Search for the cell housing the specified text and yield its (X, Y) center coordinate. 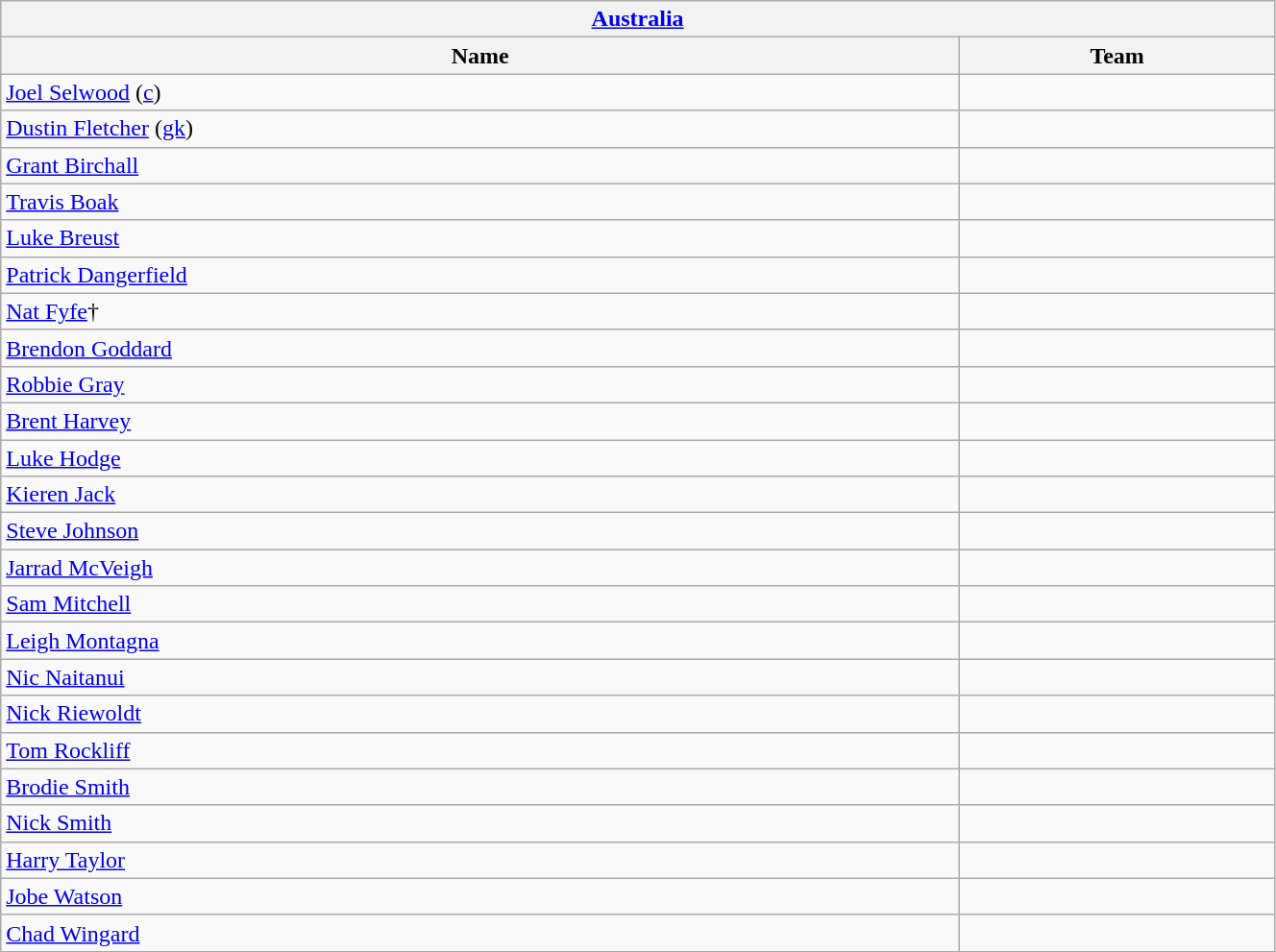
Brendon Goddard (480, 348)
Brodie Smith (480, 787)
Leigh Montagna (480, 641)
Brent Harvey (480, 421)
Team (1117, 56)
Nick Riewoldt (480, 714)
Jarrad McVeigh (480, 568)
Patrick Dangerfield (480, 275)
Australia (638, 19)
Jobe Watson (480, 896)
Kieren Jack (480, 495)
Harry Taylor (480, 860)
Nick Smith (480, 823)
Nic Naitanui (480, 677)
Nat Fyfe† (480, 311)
Grant Birchall (480, 165)
Steve Johnson (480, 531)
Dustin Fletcher (gk) (480, 129)
Joel Selwood (c) (480, 92)
Travis Boak (480, 202)
Tom Rockliff (480, 750)
Sam Mitchell (480, 604)
Robbie Gray (480, 384)
Luke Hodge (480, 458)
Name (480, 56)
Luke Breust (480, 238)
Chad Wingard (480, 933)
